Output the [X, Y] coordinate of the center of the cell containing the given text.  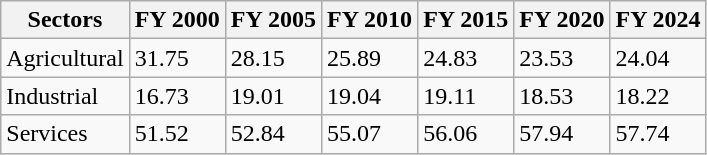
51.52 [177, 134]
19.11 [466, 96]
19.01 [273, 96]
FY 2020 [562, 20]
24.83 [466, 58]
FY 2005 [273, 20]
18.22 [658, 96]
28.15 [273, 58]
16.73 [177, 96]
18.53 [562, 96]
55.07 [369, 134]
56.06 [466, 134]
Sectors [65, 20]
FY 2000 [177, 20]
Industrial [65, 96]
FY 2024 [658, 20]
57.74 [658, 134]
31.75 [177, 58]
Agricultural [65, 58]
Services [65, 134]
57.94 [562, 134]
23.53 [562, 58]
19.04 [369, 96]
FY 2015 [466, 20]
24.04 [658, 58]
FY 2010 [369, 20]
52.84 [273, 134]
25.89 [369, 58]
